Scan for the cell matching the given text and deliver its [X, Y] coordinate at center. 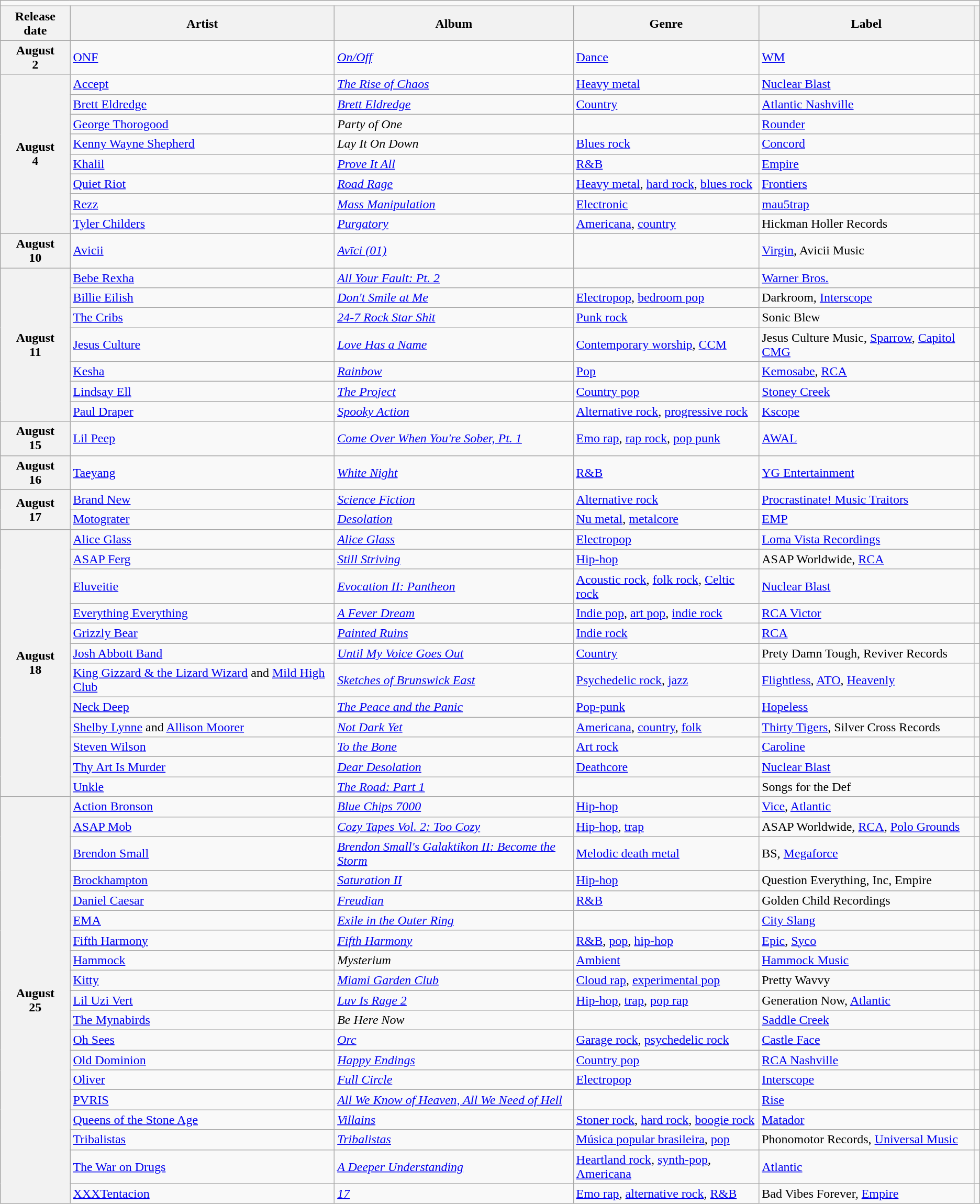
Paul Draper [202, 411]
Concord [866, 144]
Golden Child Recordings [866, 900]
Atlantic [866, 1166]
Jesus Culture Music, Sparrow, Capitol CMG [866, 344]
Queens of the Stone Age [202, 1120]
Procrastinate! Music Traitors [866, 499]
Painted Ruins [454, 633]
EMP [866, 519]
Electronic [666, 204]
Americana, country [666, 224]
Rainbow [454, 372]
ASAP Mob [202, 827]
Kscope [866, 411]
Happy Endings [454, 1060]
Matador [866, 1120]
Kitty [202, 980]
Empire [866, 164]
Acoustic rock, folk rock, Celtic rock [666, 586]
Bebe Rexha [202, 278]
Caroline [866, 747]
Lay It On Down [454, 144]
Heavy metal [666, 84]
Road Rage [454, 184]
King Gizzard & the Lizard Wizard and Mild High Club [202, 681]
August25 [36, 1000]
Kenny Wayne Shepherd [202, 144]
Action Bronson [202, 807]
Until My Voice Goes Out [454, 653]
EMA [202, 920]
Saturation II [454, 880]
Desolation [454, 519]
AWAL [866, 439]
Hip-hop, trap [666, 827]
Melodic death metal [666, 853]
Brendon Small's Galaktikon II: Become the Storm [454, 853]
Brockhampton [202, 880]
Label [866, 23]
Come Over When You're Sober, Pt. 1 [454, 439]
Tyler Childers [202, 224]
August16 [36, 472]
Jesus Culture [202, 344]
Contemporary worship, CCM [666, 344]
Phonomotor Records, Universal Music [866, 1140]
Alternative rock, progressive rock [666, 411]
Love Has a Name [454, 344]
ASAP Ferg [202, 559]
Interscope [866, 1080]
A Fever Dream [454, 613]
Shelby Lynne and Allison Moorer [202, 727]
Música popular brasileira, pop [666, 1140]
Steven Wilson [202, 747]
Oliver [202, 1080]
Emo rap, alternative rock, R&B [666, 1194]
Darkroom, Interscope [866, 298]
PVRIS [202, 1100]
Kemosabe, RCA [866, 372]
Hopeless [866, 707]
Stoner rock, hard rock, boogie rock [666, 1120]
August11 [36, 344]
Luv Is Rage 2 [454, 1000]
Exile in the Outer Ring [454, 920]
The Mynabirds [202, 1020]
Alternative rock [666, 499]
Don't Smile at Me [454, 298]
Garage rock, psychedelic rock [666, 1040]
Josh Abbott Band [202, 653]
August15 [36, 439]
Hammock [202, 960]
Americana, country, folk [666, 727]
Mass Manipulation [454, 204]
Prove It All [454, 164]
Villains [454, 1120]
Pop-punk [666, 707]
Spooky Action [454, 411]
Hip-hop, trap, pop rap [666, 1000]
Orc [454, 1040]
Pretty Wavvy [866, 980]
Freudian [454, 900]
Mysterium [454, 960]
Ambient [666, 960]
Not Dark Yet [454, 727]
Electropop, bedroom pop [666, 298]
Oh Sees [202, 1040]
Lil Uzi Vert [202, 1000]
R&B, pop, hip-hop [666, 940]
Khalil [202, 164]
Unkle [202, 787]
BS, Megaforce [866, 853]
Blue Chips 7000 [454, 807]
Heavy metal, hard rock, blues rock [666, 184]
George Thorogood [202, 124]
The Cribs [202, 318]
Artist [202, 23]
Lindsay Ell [202, 392]
The Peace and the Panic [454, 707]
RCA Nashville [866, 1060]
August18 [36, 663]
Atlantic Nashville [866, 104]
Psychedelic rock, jazz [666, 681]
August17 [36, 509]
Brand New [202, 499]
Punk rock [666, 318]
Accept [202, 84]
Heartland rock, synth-pop, Americana [666, 1166]
Dance [666, 58]
Bad Vibes Forever, Empire [866, 1194]
Party of One [454, 124]
Epic, Syco [866, 940]
All Your Fault: Pt. 2 [454, 278]
Avicii [202, 250]
Thy Art Is Murder [202, 767]
RCA Victor [866, 613]
Thirty Tigers, Silver Cross Records [866, 727]
Art rock [666, 747]
ASAP Worldwide, RCA [866, 559]
White Night [454, 472]
Indie pop, art pop, indie rock [666, 613]
WM [866, 58]
City Slang [866, 920]
A Deeper Understanding [454, 1166]
Lil Peep [202, 439]
XXXTentacion [202, 1194]
Old Dominion [202, 1060]
Album [454, 23]
Indie rock [666, 633]
Motograter [202, 519]
Billie Eilish [202, 298]
RCA [866, 633]
Evocation II: Pantheon [454, 586]
Generation Now, Atlantic [866, 1000]
The Rise of Chaos [454, 84]
ASAP Worldwide, RCA, Polo Grounds [866, 827]
Miami Garden Club [454, 980]
Brendon Small [202, 853]
Saddle Creek [866, 1020]
Frontiers [866, 184]
Flightless, ATO, Heavenly [866, 681]
Stoney Creek [866, 392]
August10 [36, 250]
Emo rap, rap rock, pop punk [666, 439]
Purgatory [454, 224]
17 [454, 1194]
Vice, Atlantic [866, 807]
August4 [36, 154]
Deathcore [666, 767]
On/Off [454, 58]
Still Striving [454, 559]
Nu metal, metalcore [666, 519]
Taeyang [202, 472]
Sketches of Brunswick East [454, 681]
Blues rock [666, 144]
Prety Damn Tough, Reviver Records [866, 653]
Hickman Holler Records [866, 224]
August2 [36, 58]
Full Circle [454, 1080]
Pop [666, 372]
All We Know of Heaven, All We Need of Hell [454, 1100]
Be Here Now [454, 1020]
Virgin, Avicii Music [866, 250]
Hammock Music [866, 960]
To the Bone [454, 747]
Rezz [202, 204]
Daniel Caesar [202, 900]
Rounder [866, 124]
Rise [866, 1100]
Quiet Riot [202, 184]
mau5trap [866, 204]
24-7 Rock Star Shit [454, 318]
The Project [454, 392]
Songs for the Def [866, 787]
Kesha [202, 372]
Castle Face [866, 1040]
Genre [666, 23]
Eluveitie [202, 586]
Release date [36, 23]
Cloud rap, experimental pop [666, 980]
ONF [202, 58]
Grizzly Bear [202, 633]
Avīci (01) [454, 250]
The Road: Part 1 [454, 787]
Cozy Tapes Vol. 2: Too Cozy [454, 827]
The War on Drugs [202, 1166]
Dear Desolation [454, 767]
Everything Everything [202, 613]
Sonic Blew [866, 318]
Science Fiction [454, 499]
Loma Vista Recordings [866, 539]
Warner Bros. [866, 278]
Question Everything, Inc, Empire [866, 880]
Neck Deep [202, 707]
YG Entertainment [866, 472]
